Find where the given text appears and provide that cell's center as (X, Y) coordinate. 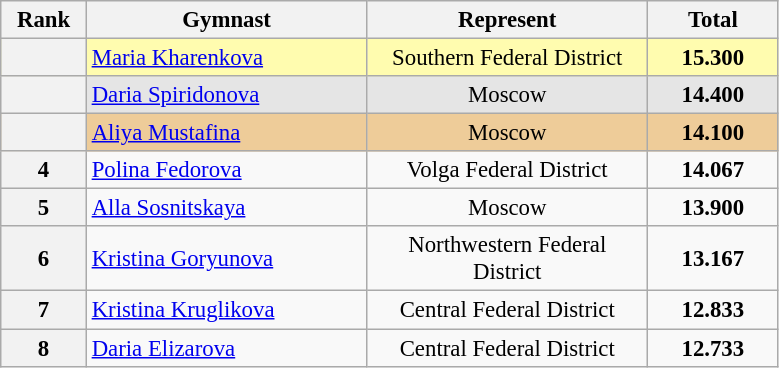
Daria Spiridonova (226, 95)
Southern Federal District (508, 58)
Daria Elizarova (226, 348)
Alla Sosnitskaya (226, 208)
12.833 (714, 310)
Aliya Mustafina (226, 133)
13.900 (714, 208)
14.400 (714, 95)
14.100 (714, 133)
8 (44, 348)
6 (44, 258)
Volga Federal District (508, 170)
Maria Kharenkova (226, 58)
Rank (44, 20)
5 (44, 208)
Northwestern Federal District (508, 258)
Represent (508, 20)
13.167 (714, 258)
Gymnast (226, 20)
Kristina Kruglikova (226, 310)
Polina Fedorova (226, 170)
7 (44, 310)
15.300 (714, 58)
Kristina Goryunova (226, 258)
14.067 (714, 170)
Total (714, 20)
4 (44, 170)
12.733 (714, 348)
